Extract the (x, y) coordinate from the center of the cell holding the provided text.  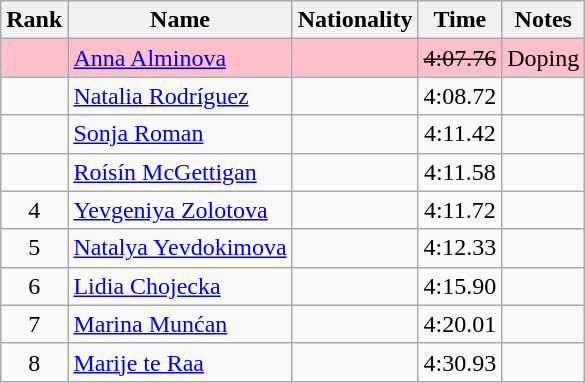
4 (34, 210)
4:11.58 (460, 172)
Marina Munćan (180, 324)
Time (460, 20)
Doping (544, 58)
4:12.33 (460, 248)
Marije te Raa (180, 362)
5 (34, 248)
Sonja Roman (180, 134)
Name (180, 20)
7 (34, 324)
4:11.72 (460, 210)
Natalia Rodríguez (180, 96)
Lidia Chojecka (180, 286)
Anna Alminova (180, 58)
Notes (544, 20)
4:20.01 (460, 324)
6 (34, 286)
8 (34, 362)
4:30.93 (460, 362)
Yevgeniya Zolotova (180, 210)
Roísín McGettigan (180, 172)
Nationality (355, 20)
4:08.72 (460, 96)
4:15.90 (460, 286)
4:11.42 (460, 134)
Natalya Yevdokimova (180, 248)
Rank (34, 20)
4:07.76 (460, 58)
